Pinpoint the cell where the given text exists, returning its [X, Y] midpoint coordinate. 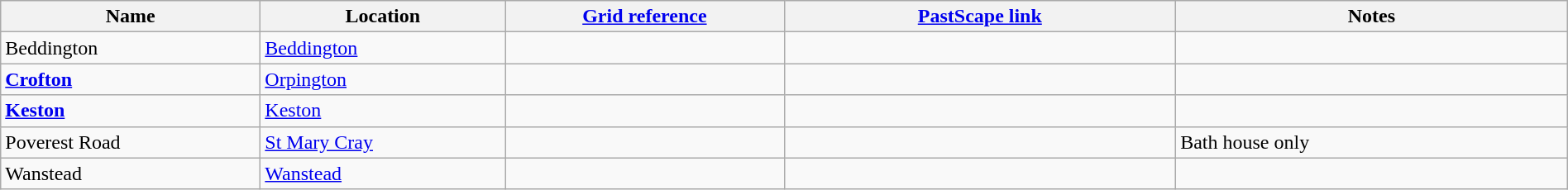
Poverest Road [131, 142]
Crofton [131, 79]
Name [131, 17]
Orpington [383, 79]
Location [383, 17]
Grid reference [645, 17]
PastScape link [980, 17]
Bath house only [1372, 142]
St Mary Cray [383, 142]
Notes [1372, 17]
